Identify which cell holds the provided text, then report its (x, y) central coordinate. 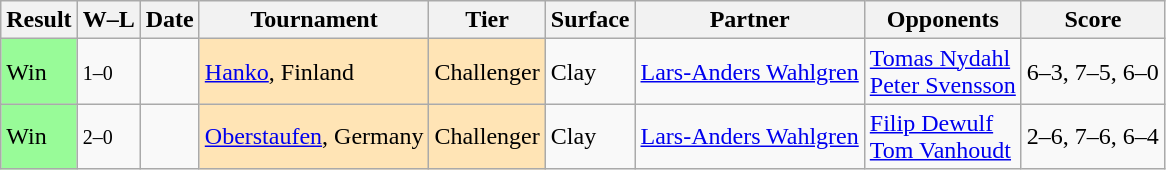
Tier (487, 20)
2–6, 7–6, 6–4 (1092, 136)
Tomas Nydahl Peter Svensson (942, 72)
Result (39, 20)
Oberstaufen, Germany (314, 136)
Hanko, Finland (314, 72)
Tournament (314, 20)
Opponents (942, 20)
6–3, 7–5, 6–0 (1092, 72)
Score (1092, 20)
1–0 (108, 72)
Filip Dewulf Tom Vanhoudt (942, 136)
Date (170, 20)
2–0 (108, 136)
Partner (750, 20)
W–L (108, 20)
Surface (590, 20)
